Pinpoint the cell where the given text exists, returning its [X, Y] midpoint coordinate. 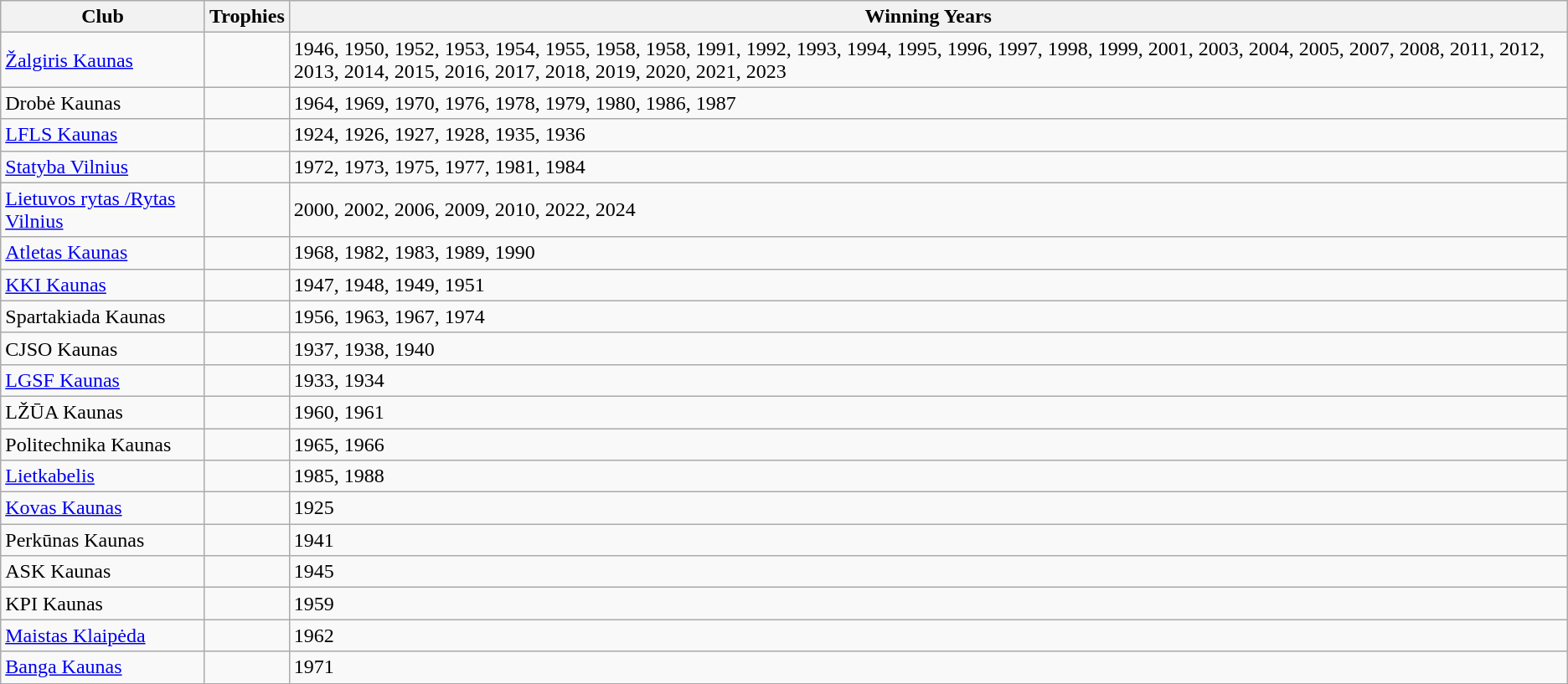
1968, 1982, 1983, 1989, 1990 [928, 253]
2000, 2002, 2006, 2009, 2010, 2022, 2024 [928, 209]
Winning Years [928, 17]
Trophies [246, 17]
1945 [928, 572]
1964, 1969, 1970, 1976, 1978, 1979, 1980, 1986, 1987 [928, 103]
Statyba Vilnius [103, 167]
KKI Kaunas [103, 285]
1965, 1966 [928, 445]
1959 [928, 604]
LFLS Kaunas [103, 135]
ASK Kaunas [103, 572]
Žalgiris Kaunas [103, 60]
Banga Kaunas [103, 667]
Club [103, 17]
KPI Kaunas [103, 604]
LGSF Kaunas [103, 380]
Spartakiada Kaunas [103, 316]
Perkūnas Kaunas [103, 540]
1947, 1948, 1949, 1951 [928, 285]
1960, 1961 [928, 412]
LŽŪA Kaunas [103, 412]
1925 [928, 508]
CJSO Kaunas [103, 348]
1941 [928, 540]
1937, 1938, 1940 [928, 348]
1933, 1934 [928, 380]
Maistas Klaipėda [103, 635]
Lietuvos rytas /Rytas Vilnius [103, 209]
Lietkabelis [103, 476]
Kovas Kaunas [103, 508]
1972, 1973, 1975, 1977, 1981, 1984 [928, 167]
1924, 1926, 1927, 1928, 1935, 1936 [928, 135]
Drobė Kaunas [103, 103]
1971 [928, 667]
1956, 1963, 1967, 1974 [928, 316]
1985, 1988 [928, 476]
1962 [928, 635]
Atletas Kaunas [103, 253]
Politechnika Kaunas [103, 445]
